Search for the cell housing the specified text and yield its [x, y] center coordinate. 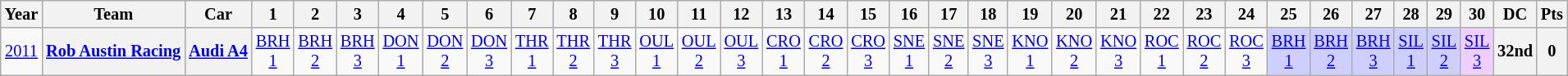
18 [988, 14]
9 [615, 14]
SIL2 [1444, 51]
21 [1118, 14]
SNE1 [909, 51]
27 [1374, 14]
THR3 [615, 51]
10 [656, 14]
OUL1 [656, 51]
11 [699, 14]
25 [1289, 14]
Rob Austin Racing [113, 51]
30 [1477, 14]
OUL3 [742, 51]
SNE2 [949, 51]
1 [273, 14]
SIL3 [1477, 51]
20 [1074, 14]
12 [742, 14]
7 [532, 14]
0 [1552, 51]
Audi A4 [218, 51]
OUL2 [699, 51]
Pts [1552, 14]
15 [868, 14]
3 [358, 14]
32nd [1515, 51]
DC [1515, 14]
CRO1 [784, 51]
22 [1162, 14]
19 [1030, 14]
CRO2 [826, 51]
28 [1410, 14]
KNO1 [1030, 51]
2 [315, 14]
THR1 [532, 51]
17 [949, 14]
16 [909, 14]
ROC1 [1162, 51]
4 [401, 14]
8 [574, 14]
ROC3 [1246, 51]
ROC2 [1205, 51]
SIL1 [1410, 51]
29 [1444, 14]
24 [1246, 14]
DON3 [489, 51]
Team [113, 14]
6 [489, 14]
DON1 [401, 51]
2011 [21, 51]
THR2 [574, 51]
Car [218, 14]
KNO3 [1118, 51]
Year [21, 14]
DON2 [445, 51]
13 [784, 14]
CRO3 [868, 51]
14 [826, 14]
KNO2 [1074, 51]
5 [445, 14]
SNE3 [988, 51]
26 [1331, 14]
23 [1205, 14]
